Find where the given text appears and provide that cell's center as [X, Y] coordinate. 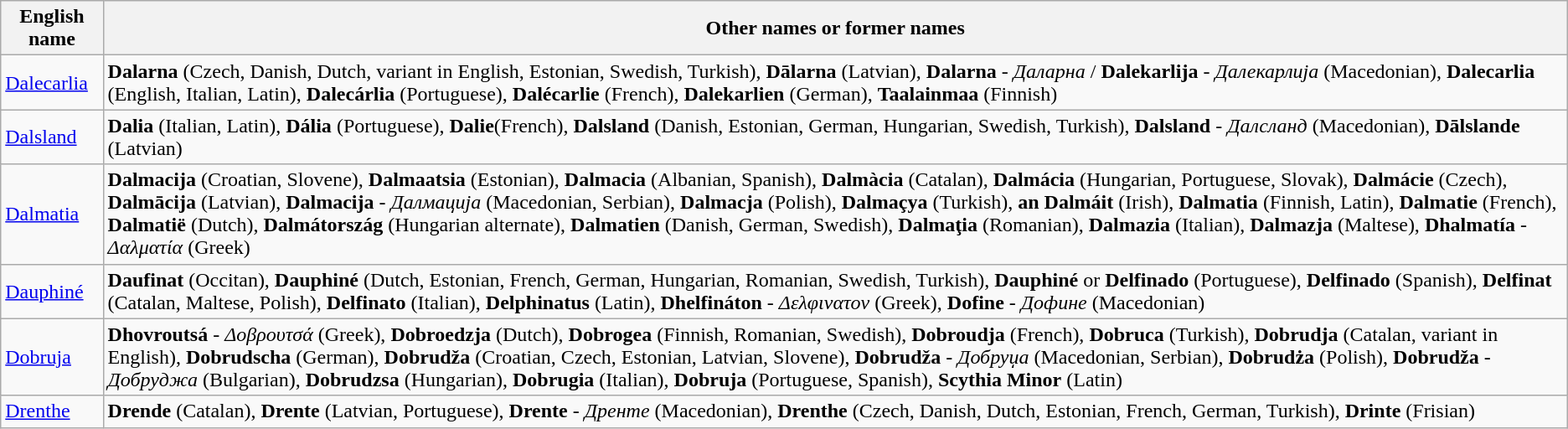
Dalecarlia [52, 82]
English name [52, 28]
Other names or former names [835, 28]
Dauphiné [52, 292]
Dalmatia [52, 214]
Drenthe [52, 411]
Dalsland [52, 137]
Dobruja [52, 357]
